Identify which cell holds the provided text, then report its (x, y) central coordinate. 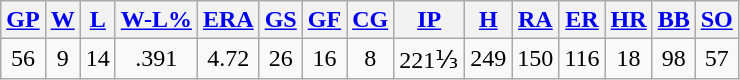
GF (324, 20)
.391 (156, 59)
4.72 (228, 59)
14 (98, 59)
16 (324, 59)
116 (582, 59)
26 (280, 59)
BB (674, 20)
249 (488, 59)
L (98, 20)
GS (280, 20)
GP (23, 20)
57 (716, 59)
IP (430, 20)
9 (62, 59)
8 (370, 59)
SO (716, 20)
H (488, 20)
W (62, 20)
ER (582, 20)
56 (23, 59)
98 (674, 59)
RA (536, 20)
150 (536, 59)
W-L% (156, 20)
221⅓ (430, 59)
ERA (228, 20)
HR (628, 20)
18 (628, 59)
CG (370, 20)
